Provide the [x, y] coordinate of the cell's center where the given text is located.  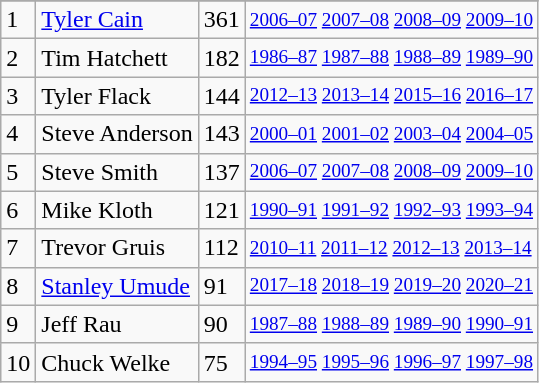
10 [18, 362]
4 [18, 134]
Tyler Flack [117, 96]
3 [18, 96]
5 [18, 172]
Tim Hatchett [117, 58]
Jeff Rau [117, 324]
143 [222, 134]
91 [222, 286]
75 [222, 362]
1986–87 1987–88 1988–89 1989–90 [391, 58]
1990–91 1991–92 1992–93 1993–94 [391, 210]
137 [222, 172]
182 [222, 58]
Stanley Umude [117, 286]
Tyler Cain [117, 20]
9 [18, 324]
2 [18, 58]
2000–01 2001–02 2003–04 2004–05 [391, 134]
Steve Anderson [117, 134]
1 [18, 20]
1994–95 1995–96 1996–97 1997–98 [391, 362]
2010–11 2011–12 2012–13 2013–14 [391, 248]
7 [18, 248]
Steve Smith [117, 172]
6 [18, 210]
144 [222, 96]
Chuck Welke [117, 362]
1987–88 1988–89 1989–90 1990–91 [391, 324]
2012–13 2013–14 2015–16 2016–17 [391, 96]
8 [18, 286]
2017–18 2018–19 2019–20 2020–21 [391, 286]
121 [222, 210]
112 [222, 248]
Trevor Gruis [117, 248]
Mike Kloth [117, 210]
90 [222, 324]
361 [222, 20]
